Determine the (X, Y) coordinate at the center of the cell enclosing the given text.  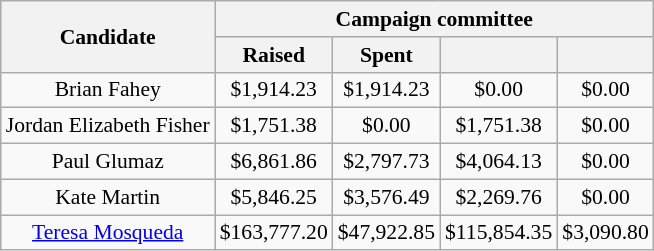
Spent (386, 55)
Kate Martin (108, 197)
$3,576.49 (386, 197)
$4,064.13 (498, 162)
$2,797.73 (386, 162)
$163,777.20 (274, 233)
$3,090.80 (605, 233)
Raised (274, 55)
Jordan Elizabeth Fisher (108, 126)
$2,269.76 (498, 197)
$115,854.35 (498, 233)
Candidate (108, 36)
$5,846.25 (274, 197)
Teresa Mosqueda (108, 233)
Campaign committee (434, 19)
$6,861.86 (274, 162)
Paul Glumaz (108, 162)
Brian Fahey (108, 90)
$47,922.85 (386, 233)
